For the text-containing cell, return its midpoint in [X, Y] coordinate format. 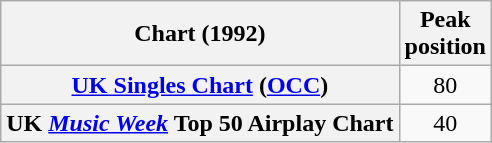
UK Singles Chart (OCC) [200, 85]
Peakposition [445, 34]
80 [445, 85]
UK Music Week Top 50 Airplay Chart [200, 123]
Chart (1992) [200, 34]
40 [445, 123]
